Identify which cell holds the provided text, then report its [x, y] central coordinate. 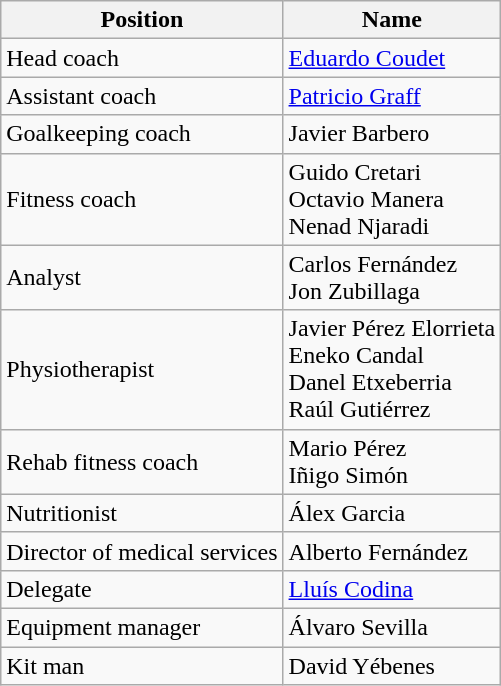
Mario Pérez Iñigo Simón [392, 462]
David Yébenes [392, 665]
Analyst [142, 278]
Position [142, 20]
Physiotherapist [142, 370]
Delegate [142, 589]
Fitness coach [142, 199]
Eduardo Coudet [392, 58]
Patricio Graff [392, 96]
Alberto Fernández [392, 551]
Lluís Codina [392, 589]
Álvaro Sevilla [392, 627]
Javier Barbero [392, 134]
Assistant coach [142, 96]
Equipment manager [142, 627]
Carlos Fernández Jon Zubillaga [392, 278]
Rehab fitness coach [142, 462]
Kit man [142, 665]
Director of medical services [142, 551]
Head coach [142, 58]
Guido Cretari Octavio Manera Nenad Njaradi [392, 199]
Name [392, 20]
Javier Pérez Elorrieta Eneko Candal Danel Etxeberria Raúl Gutiérrez [392, 370]
Nutritionist [142, 513]
Goalkeeping coach [142, 134]
Álex Garcia [392, 513]
